From the cell containing the given text, extract its center point as (X, Y) coordinate. 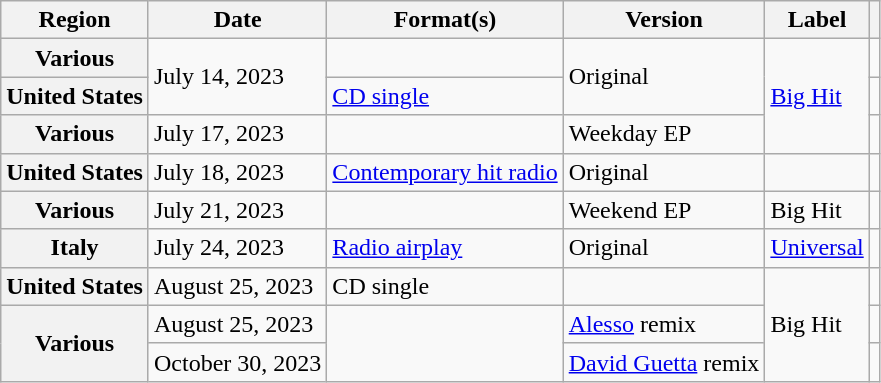
Version (664, 20)
David Guetta remix (664, 362)
October 30, 2023 (237, 362)
Date (237, 20)
Label (817, 20)
Weekend EP (664, 210)
Weekday EP (664, 134)
Contemporary hit radio (445, 172)
July 24, 2023 (237, 248)
July 17, 2023 (237, 134)
Italy (75, 248)
July 14, 2023 (237, 77)
July 18, 2023 (237, 172)
Region (75, 20)
Format(s) (445, 20)
Alesso remix (664, 324)
July 21, 2023 (237, 210)
Universal (817, 248)
Radio airplay (445, 248)
